Search for the cell housing the specified text and yield its (X, Y) center coordinate. 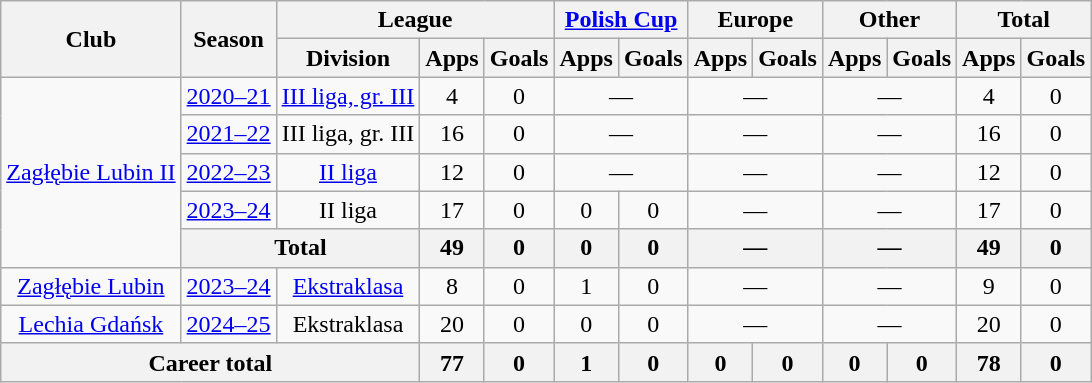
Club (91, 39)
77 (452, 362)
Europe (755, 20)
2021–22 (228, 134)
Zagłębie Lubin (91, 286)
Zagłębie Lubin II (91, 172)
8 (452, 286)
Polish Cup (621, 20)
9 (989, 286)
2020–21 (228, 96)
78 (989, 362)
Division (348, 58)
2022–23 (228, 172)
League (415, 20)
Lechia Gdańsk (91, 324)
Season (228, 39)
Career total (210, 362)
Other (889, 20)
2024–25 (228, 324)
